Scan for the cell matching the given text and deliver its (X, Y) coordinate at center. 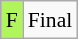
F (12, 20)
Final (50, 20)
